Identify which cell holds the provided text, then report its [X, Y] central coordinate. 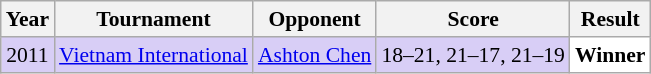
Result [610, 19]
Tournament [154, 19]
Ashton Chen [314, 55]
Vietnam International [154, 55]
Winner [610, 55]
Year [28, 19]
Opponent [314, 19]
18–21, 21–17, 21–19 [473, 55]
Score [473, 19]
2011 [28, 55]
